Scan for the cell matching the given text and deliver its [X, Y] coordinate at center. 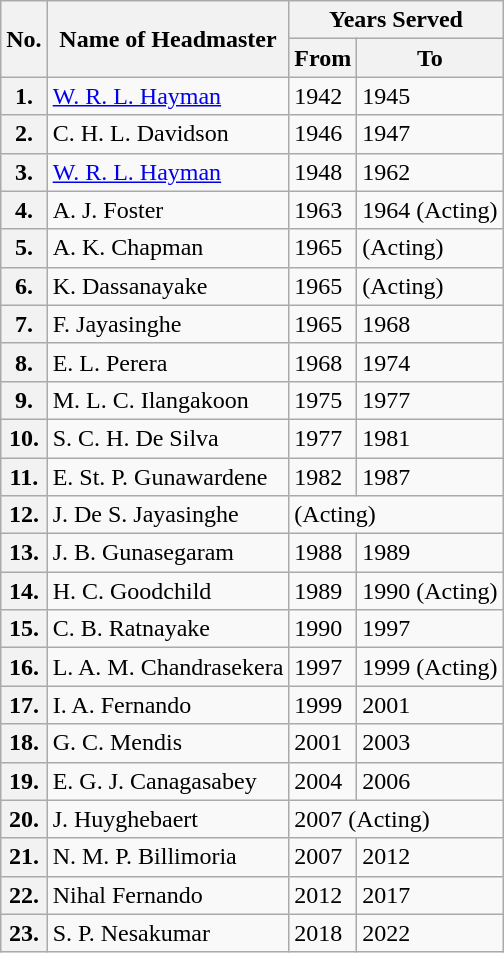
7. [24, 324]
2017 [430, 895]
To [430, 58]
1974 [430, 362]
1999 (Acting) [430, 667]
M. L. C. Ilangakoon [168, 400]
Name of Headmaster [168, 39]
1981 [430, 438]
1990 (Acting) [430, 591]
1999 [323, 705]
19. [24, 781]
S. P. Nesakumar [168, 933]
1975 [323, 400]
3. [24, 172]
1988 [323, 553]
G. C. Mendis [168, 743]
L. A. M. Chandrasekera [168, 667]
No. [24, 39]
S. C. H. De Silva [168, 438]
1947 [430, 134]
1945 [430, 96]
1964 (Acting) [430, 210]
4. [24, 210]
13. [24, 553]
8. [24, 362]
14. [24, 591]
2022 [430, 933]
23. [24, 933]
F. Jayasinghe [168, 324]
11. [24, 477]
Nihal Fernando [168, 895]
From [323, 58]
J. Huyghebaert [168, 819]
A. J. Foster [168, 210]
2. [24, 134]
2004 [323, 781]
N. M. P. Billimoria [168, 857]
C. H. L. Davidson [168, 134]
10. [24, 438]
C. B. Ratnayake [168, 629]
E. L. Perera [168, 362]
I. A. Fernando [168, 705]
1982 [323, 477]
21. [24, 857]
2007 [323, 857]
E. St. P. Gunawardene [168, 477]
18. [24, 743]
15. [24, 629]
A. K. Chapman [168, 248]
K. Dassanayake [168, 286]
9. [24, 400]
H. C. Goodchild [168, 591]
16. [24, 667]
1987 [430, 477]
1962 [430, 172]
20. [24, 819]
1948 [323, 172]
12. [24, 515]
2003 [430, 743]
1990 [323, 629]
1. [24, 96]
17. [24, 705]
1963 [323, 210]
2006 [430, 781]
J. De S. Jayasinghe [168, 515]
E. G. J. Canagasabey [168, 781]
5. [24, 248]
6. [24, 286]
2018 [323, 933]
22. [24, 895]
2007 (Acting) [396, 819]
1946 [323, 134]
1942 [323, 96]
Years Served [396, 20]
J. B. Gunasegaram [168, 553]
